From the cell containing the given text, extract its center point as [X, Y] coordinate. 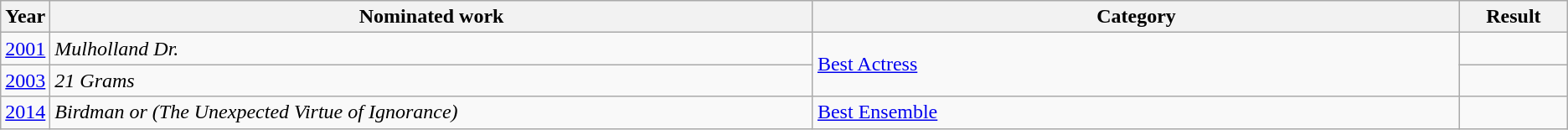
Best Ensemble [1136, 112]
21 Grams [432, 81]
Best Actress [1136, 65]
Nominated work [432, 17]
Year [25, 17]
Birdman or (The Unexpected Virtue of Ignorance) [432, 112]
Category [1136, 17]
2001 [25, 49]
Mulholland Dr. [432, 49]
Result [1514, 17]
2014 [25, 112]
2003 [25, 81]
